Locate the cell with the specified text and output its (X, Y) center coordinate. 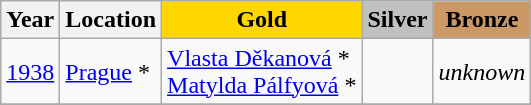
Vlasta Děkanová * Matylda Pálfyová * (262, 72)
1938 (30, 72)
Gold (262, 20)
Bronze (482, 20)
unknown (482, 72)
Silver (398, 20)
Location (111, 20)
Year (30, 20)
Prague * (111, 72)
